Detect which cell encompasses the target text, then output its (x, y) center coordinate. 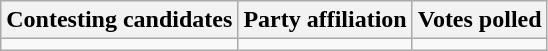
Votes polled (480, 20)
Contesting candidates (120, 20)
Party affiliation (325, 20)
